Search for the cell housing the specified text and yield its (x, y) center coordinate. 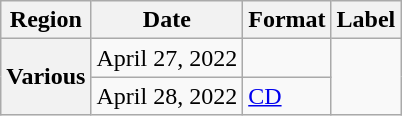
CD (287, 96)
April 27, 2022 (167, 58)
Label (366, 20)
April 28, 2022 (167, 96)
Format (287, 20)
Date (167, 20)
Various (46, 77)
Region (46, 20)
